Find where the given text appears and provide that cell's center as (x, y) coordinate. 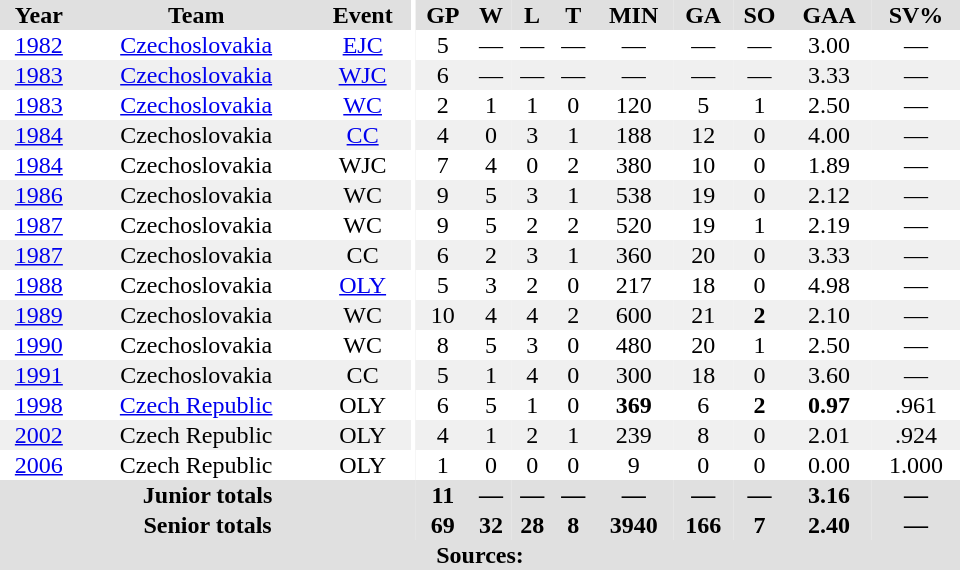
360 (634, 255)
GA (702, 15)
2006 (39, 465)
Junior totals (208, 495)
369 (634, 405)
21 (702, 315)
.924 (916, 435)
1991 (39, 375)
W (490, 15)
.961 (916, 405)
11 (442, 495)
Team (196, 15)
Sources: (480, 555)
1986 (39, 195)
Senior totals (208, 525)
188 (634, 135)
T (574, 15)
69 (442, 525)
Year (39, 15)
239 (634, 435)
GP (442, 15)
380 (634, 165)
EJC (363, 45)
1982 (39, 45)
GAA (829, 15)
3.00 (829, 45)
28 (532, 525)
MIN (634, 15)
SV% (916, 15)
1.89 (829, 165)
300 (634, 375)
2.19 (829, 225)
166 (702, 525)
1988 (39, 285)
2.10 (829, 315)
1989 (39, 315)
2.01 (829, 435)
217 (634, 285)
3.60 (829, 375)
0.97 (829, 405)
538 (634, 195)
480 (634, 345)
2.40 (829, 525)
32 (490, 525)
2002 (39, 435)
1990 (39, 345)
520 (634, 225)
Event (363, 15)
1998 (39, 405)
600 (634, 315)
SO (760, 15)
120 (634, 105)
0.00 (829, 465)
2.12 (829, 195)
L (532, 15)
4.98 (829, 285)
3940 (634, 525)
1.000 (916, 465)
12 (702, 135)
4.00 (829, 135)
3.16 (829, 495)
